Search for the cell housing the specified text and yield its [x, y] center coordinate. 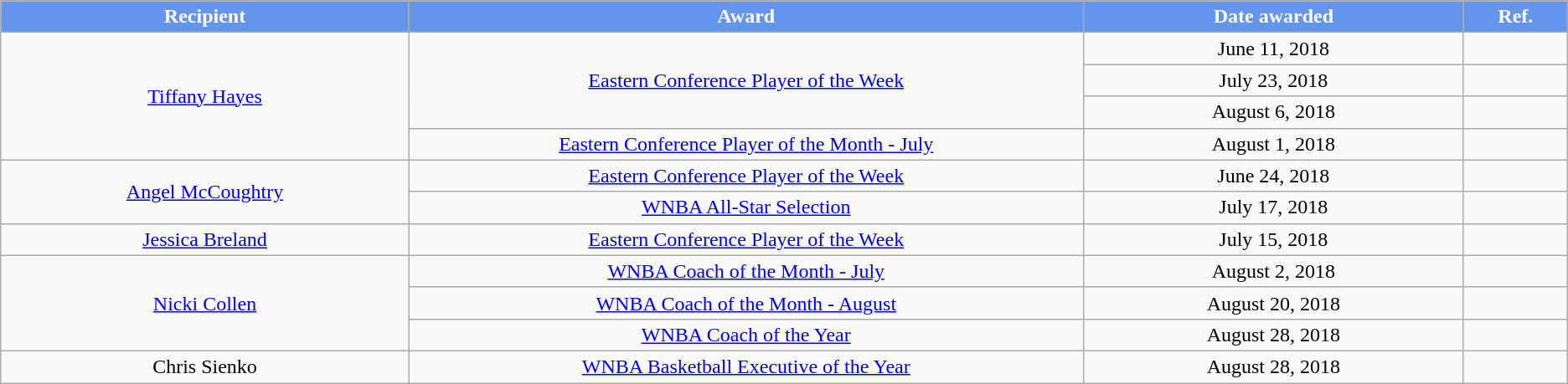
August 2, 2018 [1273, 271]
Chris Sienko [204, 366]
August 6, 2018 [1273, 112]
August 1, 2018 [1273, 144]
June 11, 2018 [1273, 49]
WNBA Basketball Executive of the Year [745, 366]
July 17, 2018 [1273, 207]
July 15, 2018 [1273, 239]
WNBA All-Star Selection [745, 207]
August 20, 2018 [1273, 303]
Ref. [1515, 17]
Nicki Collen [204, 303]
Award [745, 17]
Recipient [204, 17]
Angel McCoughtry [204, 192]
WNBA Coach of the Year [745, 335]
Jessica Breland [204, 239]
June 24, 2018 [1273, 176]
WNBA Coach of the Month - July [745, 271]
Tiffany Hayes [204, 96]
Date awarded [1273, 17]
WNBA Coach of the Month - August [745, 303]
Eastern Conference Player of the Month - July [745, 144]
July 23, 2018 [1273, 80]
